Return [X, Y] of the center of cell containing provided text 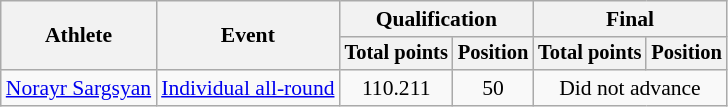
Athlete [78, 36]
Qualification [437, 19]
110.211 [396, 88]
50 [493, 88]
Norayr Sargsyan [78, 88]
Event [248, 36]
Individual all-round [248, 88]
Did not advance [630, 88]
Final [630, 19]
